From the cell containing the given text, extract its center point as (x, y) coordinate. 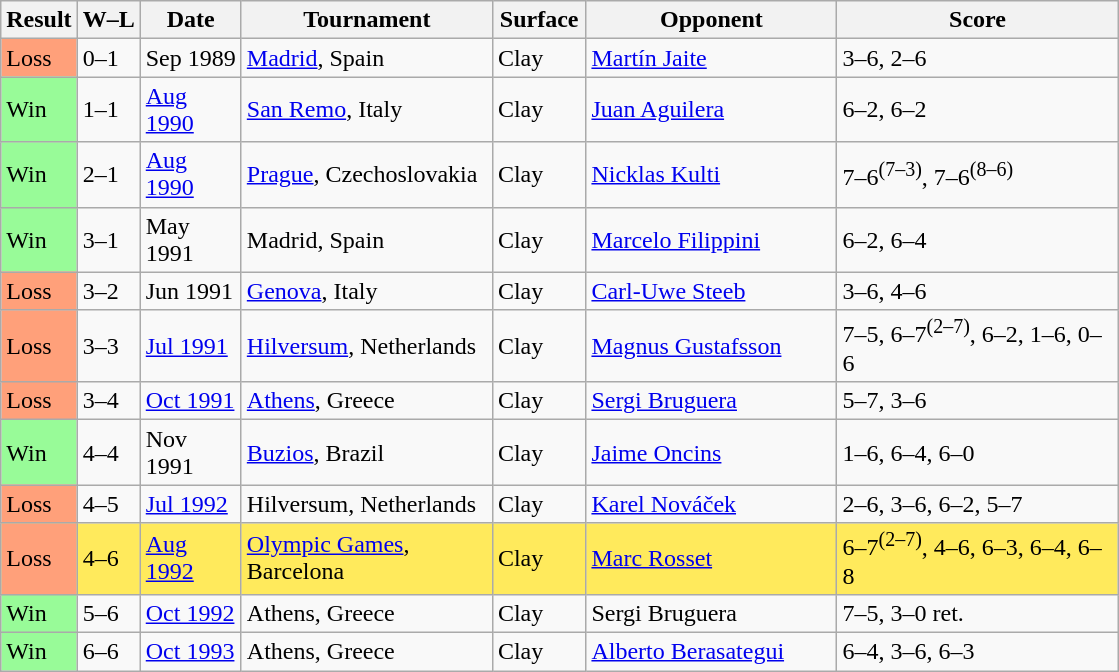
7–6(7–3), 7–6(8–6) (978, 174)
Karel Nováček (712, 504)
0–1 (108, 58)
Aug 1992 (190, 559)
6–6 (108, 651)
4–6 (108, 559)
Jun 1991 (190, 291)
7–5, 6–7(2–7), 6–2, 1–6, 0–6 (978, 346)
Score (978, 20)
6–4, 3–6, 6–3 (978, 651)
6–2, 6–4 (978, 240)
Nov 1991 (190, 452)
Oct 1993 (190, 651)
6–2, 6–2 (978, 110)
3–2 (108, 291)
Martín Jaite (712, 58)
Opponent (712, 20)
Olympic Games, Barcelona (366, 559)
Marc Rosset (712, 559)
Genova, Italy (366, 291)
Alberto Berasategui (712, 651)
Nicklas Kulti (712, 174)
Carl-Uwe Steeb (712, 291)
Tournament (366, 20)
5–6 (108, 613)
2–6, 3–6, 6–2, 5–7 (978, 504)
Jaime Oncins (712, 452)
3–6, 4–6 (978, 291)
W–L (108, 20)
3–6, 2–6 (978, 58)
3–4 (108, 401)
Sep 1989 (190, 58)
4–4 (108, 452)
Magnus Gustafsson (712, 346)
3–1 (108, 240)
Oct 1991 (190, 401)
6–7(2–7), 4–6, 6–3, 6–4, 6–8 (978, 559)
1–1 (108, 110)
Buzios, Brazil (366, 452)
5–7, 3–6 (978, 401)
7–5, 3–0 ret. (978, 613)
Prague, Czechoslovakia (366, 174)
Juan Aguilera (712, 110)
4–5 (108, 504)
Marcelo Filippini (712, 240)
May 1991 (190, 240)
Oct 1992 (190, 613)
Result (39, 20)
Surface (539, 20)
Jul 1991 (190, 346)
2–1 (108, 174)
San Remo, Italy (366, 110)
Jul 1992 (190, 504)
3–3 (108, 346)
1–6, 6–4, 6–0 (978, 452)
Date (190, 20)
